For the text-containing cell, return its midpoint in [x, y] coordinate format. 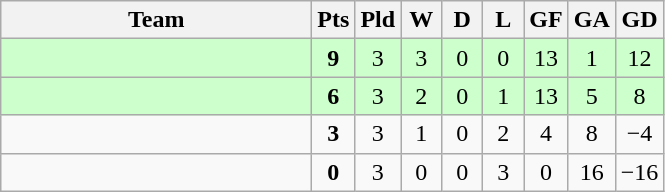
Team [156, 20]
D [462, 20]
Pld [378, 20]
W [422, 20]
GA [592, 20]
Pts [334, 20]
GD [640, 20]
L [504, 20]
12 [640, 58]
9 [334, 58]
−4 [640, 134]
5 [592, 96]
6 [334, 96]
GF [546, 20]
16 [592, 172]
4 [546, 134]
−16 [640, 172]
